Capture the cell that displays the provided text and extract its [X, Y] central coordinate. 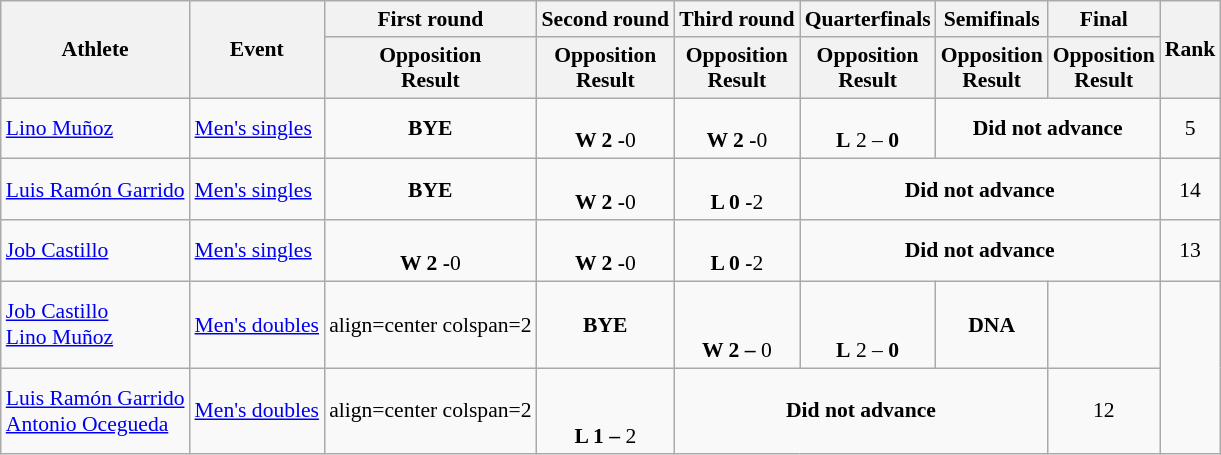
Third round [737, 19]
Rank [1190, 50]
DNA [992, 324]
Athlete [96, 50]
First round [430, 19]
Final [1104, 19]
Job CastilloLino Muñoz [96, 324]
Luis Ramón GarridoAntonio Ocegueda [96, 412]
Second round [606, 19]
W 2 – 0 [737, 324]
Event [258, 50]
12 [1104, 412]
5 [1190, 128]
13 [1190, 250]
14 [1190, 190]
L 1 – 2 [606, 412]
Quarterfinals [868, 19]
Semifinals [992, 19]
Luis Ramón Garrido [96, 190]
Lino Muñoz [96, 128]
Job Castillo [96, 250]
